Detect which cell encompasses the target text, then output its [x, y] center coordinate. 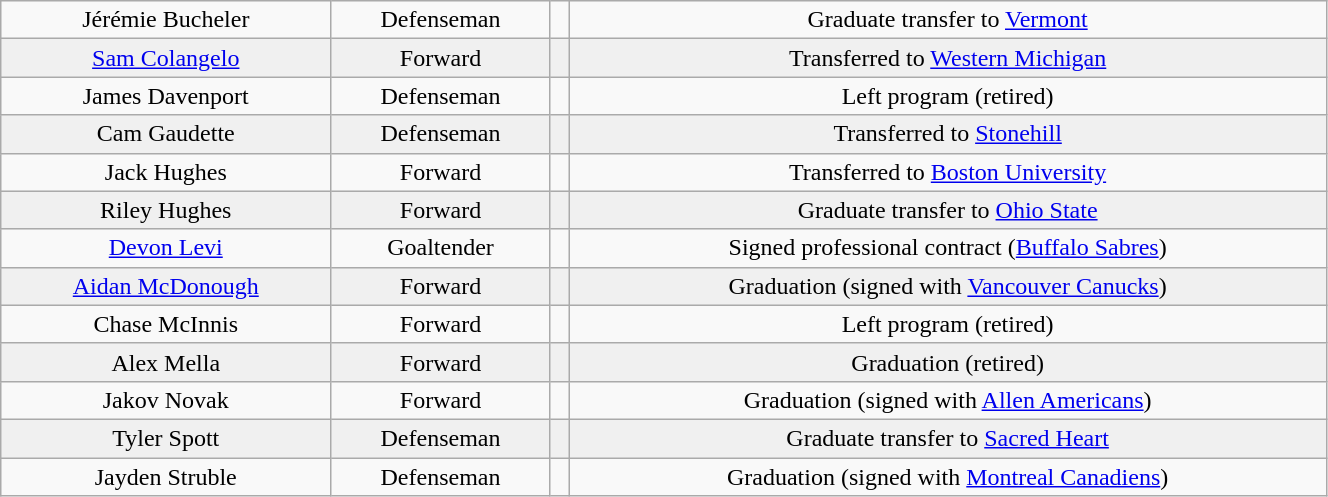
Jayden Struble [166, 477]
Jack Hughes [166, 172]
Graduate transfer to Sacred Heart [948, 438]
Alex Mella [166, 362]
Devon Levi [166, 248]
Jakov Novak [166, 400]
Chase McInnis [166, 324]
Aidan McDonough [166, 286]
Transferred to Boston University [948, 172]
Graduation (signed with Allen Americans) [948, 400]
Riley Hughes [166, 210]
Cam Gaudette [166, 134]
Transferred to Western Michigan [948, 58]
Graduate transfer to Ohio State [948, 210]
Signed professional contract (Buffalo Sabres) [948, 248]
Graduate transfer to Vermont [948, 20]
James Davenport [166, 96]
Tyler Spott [166, 438]
Graduation (retired) [948, 362]
Goaltender [440, 248]
Graduation (signed with Montreal Canadiens) [948, 477]
Sam Colangelo [166, 58]
Jérémie Bucheler [166, 20]
Graduation (signed with Vancouver Canucks) [948, 286]
Transferred to Stonehill [948, 134]
